Detect which cell encompasses the target text, then output its [X, Y] center coordinate. 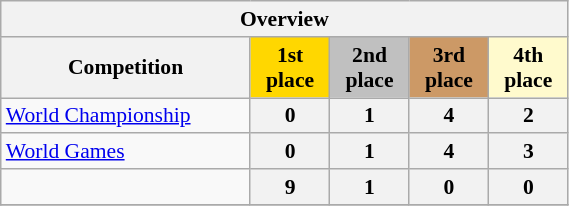
Competition [126, 68]
1st place [290, 68]
2nd place [370, 68]
3rd place [448, 68]
3 [528, 152]
9 [290, 187]
World Games [126, 152]
World Championship [126, 116]
4th place [528, 68]
2 [528, 116]
Overview [284, 19]
